Output the [X, Y] coordinate of the center of the cell containing the given text.  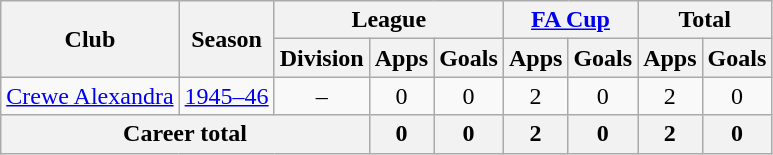
Club [90, 39]
Total [705, 20]
FA Cup [570, 20]
Career total [185, 134]
League [388, 20]
Division [322, 58]
Season [226, 39]
– [322, 96]
1945–46 [226, 96]
Crewe Alexandra [90, 96]
